Output the (x, y) coordinate of the center of the cell containing the given text.  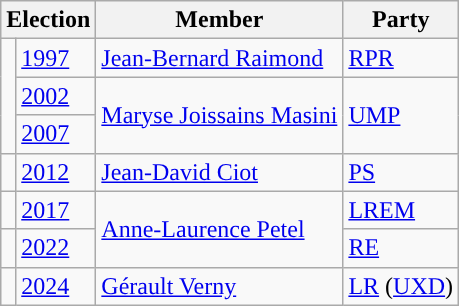
Member (220, 20)
LREM (401, 210)
Anne-Laurence Petel (220, 229)
RPR (401, 58)
PS (401, 172)
2002 (56, 96)
Gérault Verny (220, 286)
Jean-David Ciot (220, 172)
Party (401, 20)
Maryse Joissains Masini (220, 115)
Election (48, 20)
2022 (56, 248)
2007 (56, 134)
LR (UXD) (401, 286)
1997 (56, 58)
UMP (401, 115)
2017 (56, 210)
2024 (56, 286)
RE (401, 248)
2012 (56, 172)
Jean-Bernard Raimond (220, 58)
